Scan for the cell matching the given text and deliver its [X, Y] coordinate at center. 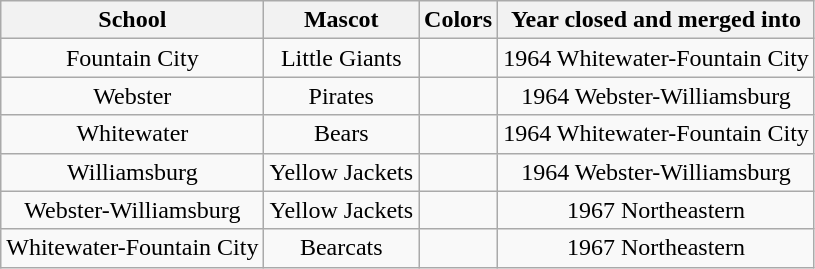
Webster-Williamsburg [132, 210]
Fountain City [132, 58]
Whitewater [132, 134]
Pirates [342, 96]
Mascot [342, 20]
Colors [458, 20]
Year closed and merged into [656, 20]
Webster [132, 96]
Whitewater-Fountain City [132, 248]
School [132, 20]
Little Giants [342, 58]
Bearcats [342, 248]
Williamsburg [132, 172]
Bears [342, 134]
